Pinpoint the cell where the given text exists, returning its [x, y] midpoint coordinate. 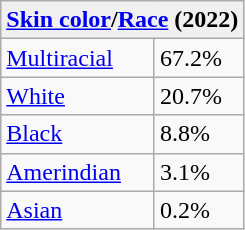
Asian [78, 210]
20.7% [198, 96]
Multiracial [78, 58]
0.2% [198, 210]
8.8% [198, 134]
67.2% [198, 58]
White [78, 96]
Amerindian [78, 172]
Black [78, 134]
3.1% [198, 172]
Skin color/Race (2022) [122, 20]
